Provide the [x, y] coordinate of the cell's center where the given text is located.  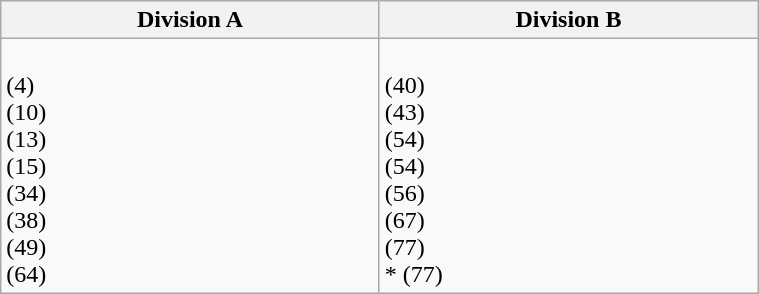
(40) (43) (54) (54) (56) (67) (77) * (77) [568, 166]
Division A [190, 20]
(4) (10) (13) (15) (34) (38) (49) (64) [190, 166]
Division B [568, 20]
